Capture the cell that displays the provided text and extract its (x, y) central coordinate. 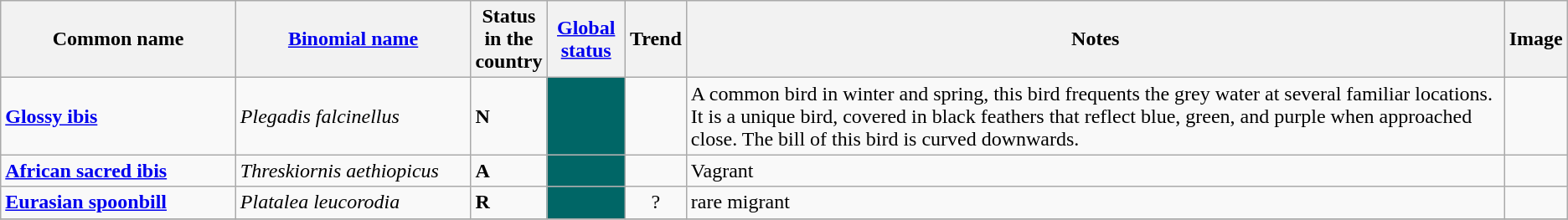
Notes (1096, 39)
? (655, 202)
Global status (586, 39)
Trend (655, 39)
Status in the country (509, 39)
Threskiornis aethiopicus (353, 171)
Binomial name (353, 39)
Image (1536, 39)
R (509, 202)
Platalea leucorodia (353, 202)
Vagrant (1096, 171)
A (509, 171)
rare migrant (1096, 202)
Plegadis falcinellus (353, 116)
N (509, 116)
African sacred ibis (119, 171)
Eurasian spoonbill (119, 202)
Common name (119, 39)
Glossy ibis (119, 116)
